Search for the cell housing the specified text and yield its [X, Y] center coordinate. 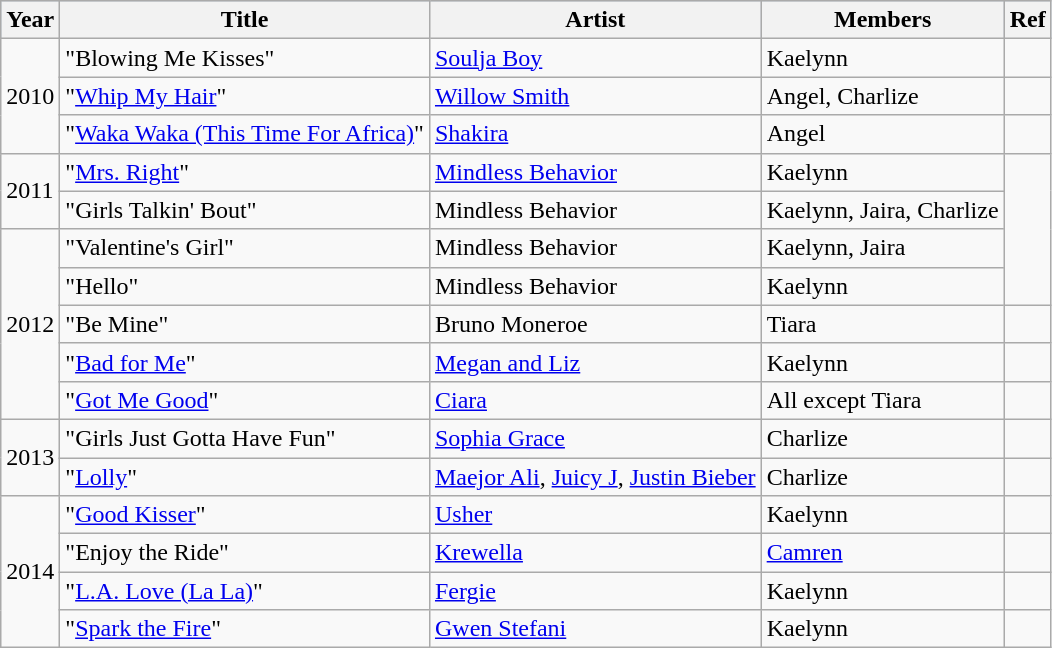
"L.A. Love (La La)" [245, 591]
"Girls Just Gotta Have Fun" [245, 438]
2013 [30, 457]
"Got Me Good" [245, 400]
Artist [595, 20]
Usher [595, 515]
2011 [30, 191]
"Mrs. Right" [245, 172]
Maejor Ali, Juicy J, Justin Bieber [595, 477]
Krewella [595, 553]
2010 [30, 96]
Members [882, 20]
Bruno Moneroe [595, 324]
Kaelynn, Jaira [882, 248]
Megan and Liz [595, 362]
Sophia Grace [595, 438]
Ciara [595, 400]
Fergie [595, 591]
"Girls Talkin' Bout" [245, 210]
"Spark the Fire" [245, 629]
Year [30, 20]
Title [245, 20]
Soulja Boy [595, 58]
Tiara [882, 324]
Ref [1028, 20]
Angel [882, 134]
2012 [30, 324]
All except Tiara [882, 400]
2014 [30, 572]
Camren [882, 553]
"Bad for Me" [245, 362]
"Valentine's Girl" [245, 248]
Gwen Stefani [595, 629]
"Blowing Me Kisses" [245, 58]
Kaelynn, Jaira, Charlize [882, 210]
"Lolly" [245, 477]
"Hello" [245, 286]
"Be Mine" [245, 324]
"Good Kisser" [245, 515]
Shakira [595, 134]
Willow Smith [595, 96]
"Whip My Hair" [245, 96]
"Enjoy the Ride" [245, 553]
Angel, Charlize [882, 96]
"Waka Waka (This Time For Africa)" [245, 134]
